Provide the [x, y] coordinate of the cell's center where the given text is located.  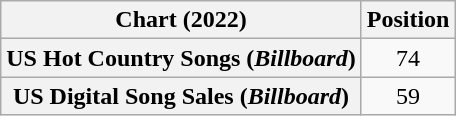
US Hot Country Songs (Billboard) [181, 58]
Chart (2022) [181, 20]
59 [408, 96]
Position [408, 20]
US Digital Song Sales (Billboard) [181, 96]
74 [408, 58]
